Scan for the cell matching the given text and deliver its [x, y] coordinate at center. 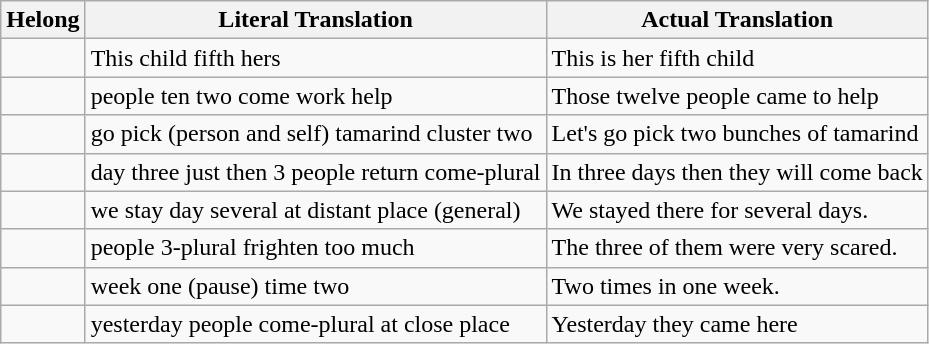
people ten two come work help [316, 96]
The three of them were very scared. [737, 248]
Literal Translation [316, 20]
Helong [43, 20]
day three just then 3 people return come-plural [316, 172]
people 3-plural frighten too much [316, 248]
we stay day several at distant place (general) [316, 210]
week one (pause) time two [316, 286]
Let's go pick two bunches of tamarind [737, 134]
go pick (person and self) tamarind cluster two [316, 134]
We stayed there for several days. [737, 210]
Yesterday they came here [737, 324]
This is her fifth child [737, 58]
Two times in one week. [737, 286]
This child fifth hers [316, 58]
In three days then they will come back [737, 172]
yesterday people come-plural at close place [316, 324]
Those twelve people came to help [737, 96]
Actual Translation [737, 20]
